Output the (x, y) coordinate of the center of the cell containing the given text.  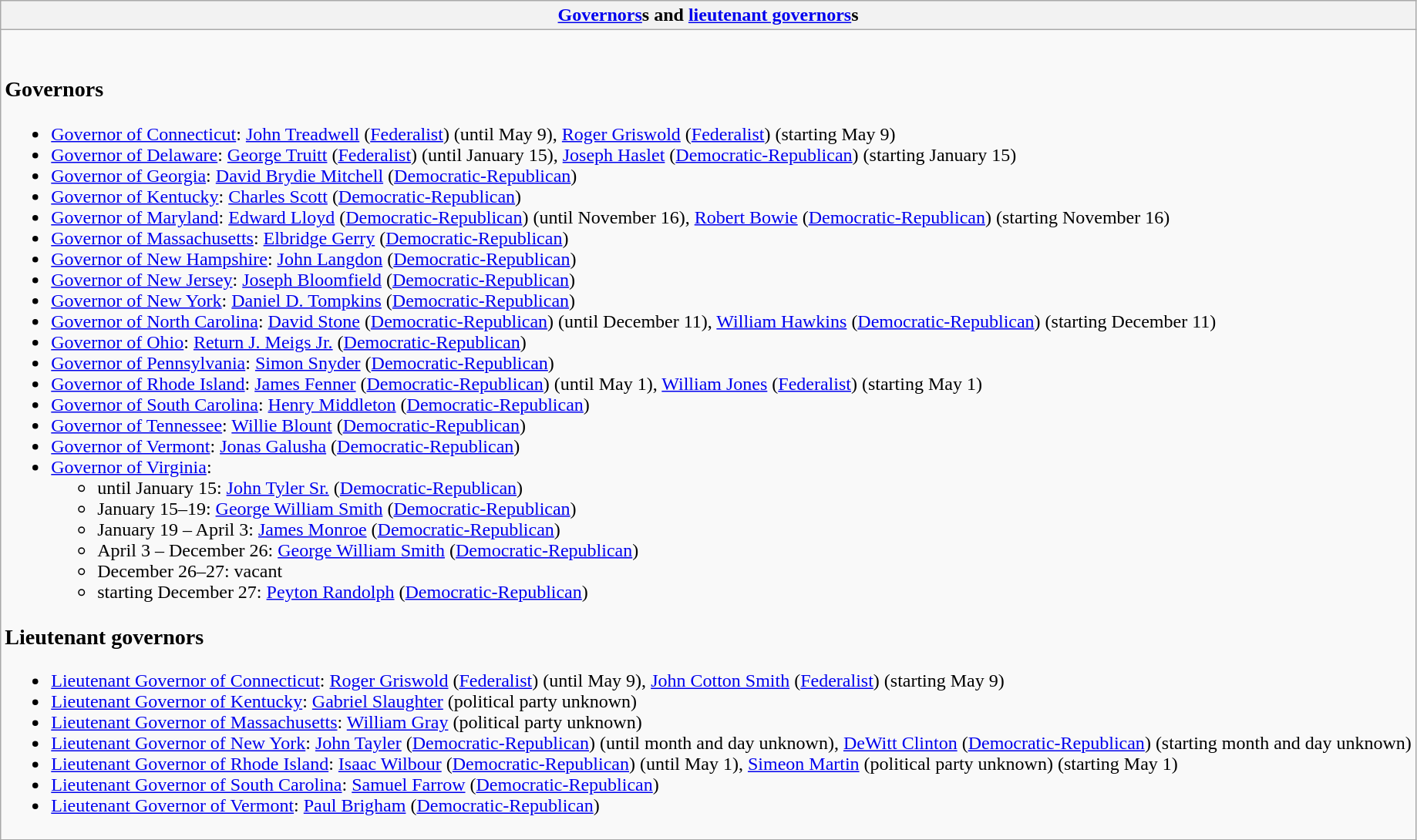
Governorss and lieutenant governorss (708, 15)
